Identify which cell holds the provided text, then report its (X, Y) central coordinate. 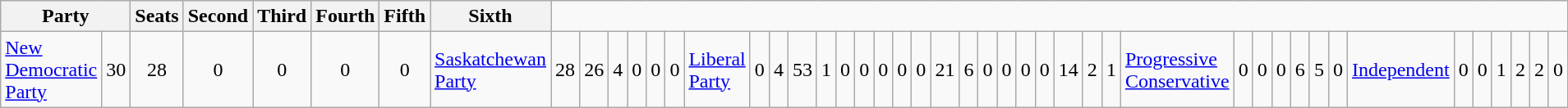
Independent (1400, 70)
Third (283, 16)
Seats (157, 16)
Saskatchewan Party (491, 70)
Sixth (491, 16)
New Democratic Party (51, 70)
Fourth (345, 16)
Liberal Party (717, 70)
53 (802, 70)
26 (595, 70)
5 (1319, 70)
30 (117, 70)
14 (1068, 70)
Fifth (405, 16)
21 (945, 70)
Second (218, 16)
Party (66, 16)
Progressive Conservative (1177, 70)
